Scan for the cell matching the given text and deliver its (X, Y) coordinate at center. 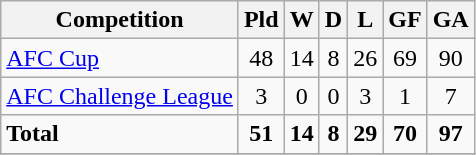
70 (405, 134)
W (302, 20)
29 (366, 134)
7 (450, 96)
AFC Cup (120, 58)
L (366, 20)
90 (450, 58)
Pld (261, 20)
GF (405, 20)
51 (261, 134)
1 (405, 96)
D (333, 20)
GA (450, 20)
26 (366, 58)
AFC Challenge League (120, 96)
Competition (120, 20)
48 (261, 58)
Total (120, 134)
69 (405, 58)
97 (450, 134)
